Locate the cell with the specified text and output its (x, y) center coordinate. 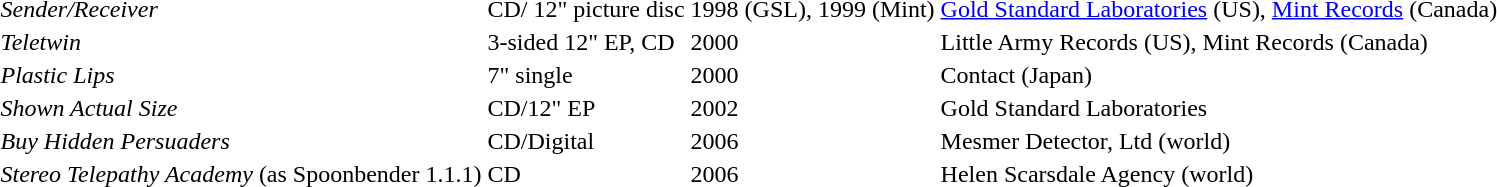
7" single (586, 75)
CD/Digital (586, 141)
2006 (812, 141)
2002 (812, 108)
CD/12" EP (586, 108)
3-sided 12" EP, CD (586, 42)
